Scan for the cell matching the given text and deliver its (x, y) coordinate at center. 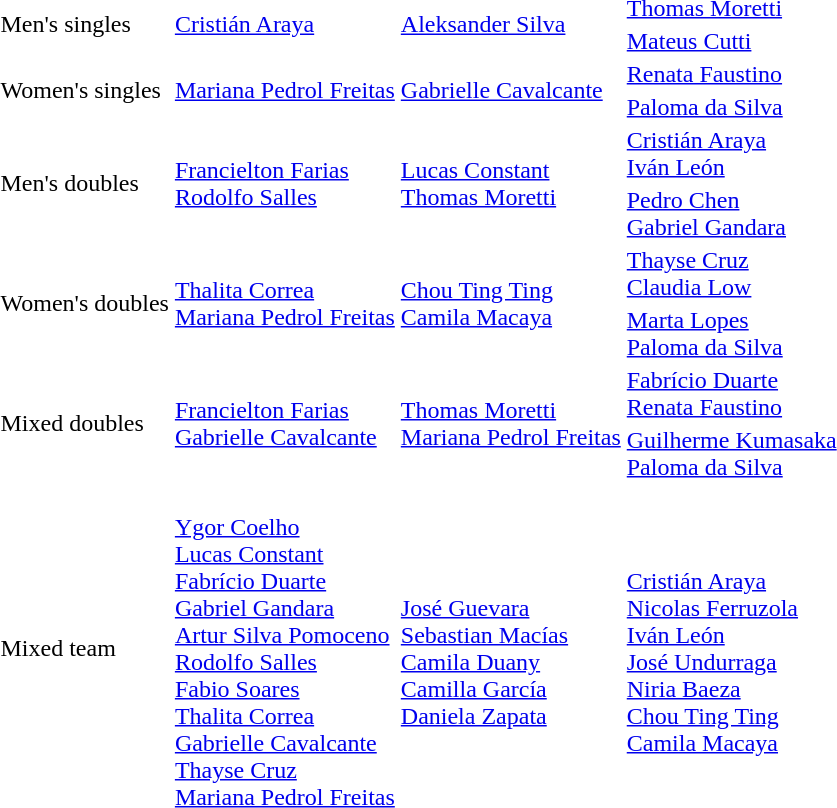
Francielton Farias Rodolfo Salles (284, 184)
Thomas Moretti Mariana Pedrol Freitas (510, 424)
Mariana Pedrol Freitas (284, 90)
Lucas Constant Thomas Moretti (510, 184)
Thalita Correa Mariana Pedrol Freitas (284, 304)
Francielton Farias Gabrielle Cavalcante (284, 424)
Gabrielle Cavalcante (510, 90)
Chou Ting Ting Camila Macaya (510, 304)
